Locate the cell with the specified text and output its (x, y) center coordinate. 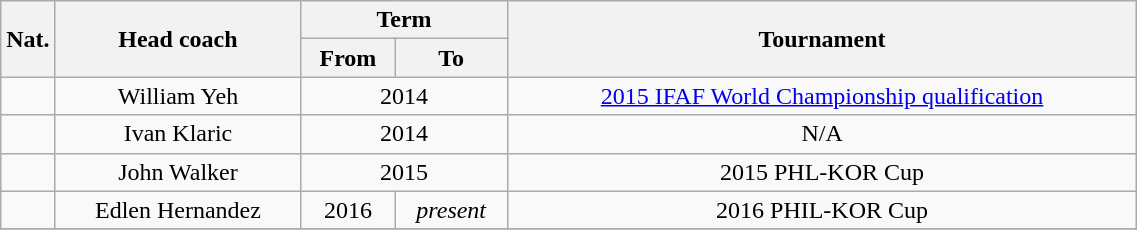
present (451, 210)
To (451, 58)
Head coach (178, 39)
John Walker (178, 172)
Nat. (28, 39)
2015 PHL-KOR Cup (822, 172)
William Yeh (178, 96)
2016 PHIL-KOR Cup (822, 210)
Ivan Klaric (178, 134)
From (348, 58)
Tournament (822, 39)
N/A (822, 134)
2015 IFAF World Championship qualification (822, 96)
2015 (404, 172)
Term (404, 20)
Edlen Hernandez (178, 210)
2016 (348, 210)
